Find where the given text appears and provide that cell's center as [X, Y] coordinate. 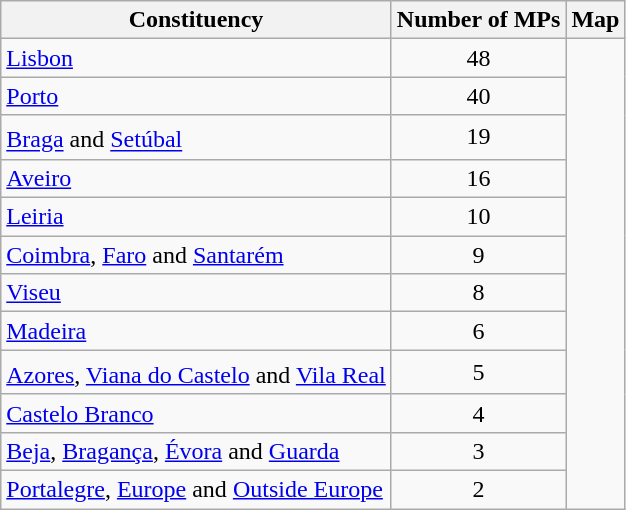
16 [478, 178]
3 [478, 451]
Beja, Bragança, Évora and Guarda [196, 451]
9 [478, 255]
Castelo Branco [196, 413]
Portalegre, Europe and Outside Europe [196, 489]
Viseu [196, 293]
Number of MPs [478, 20]
8 [478, 293]
6 [478, 331]
10 [478, 217]
19 [478, 138]
Azores, Viana do Castelo and Vila Real [196, 372]
Aveiro [196, 178]
Map [596, 20]
Porto [196, 96]
5 [478, 372]
Leiria [196, 217]
Coimbra, Faro and Santarém [196, 255]
Lisbon [196, 58]
4 [478, 413]
Braga and Setúbal [196, 138]
Madeira [196, 331]
40 [478, 96]
2 [478, 489]
Constituency [196, 20]
48 [478, 58]
